Search for the cell housing the specified text and yield its [X, Y] center coordinate. 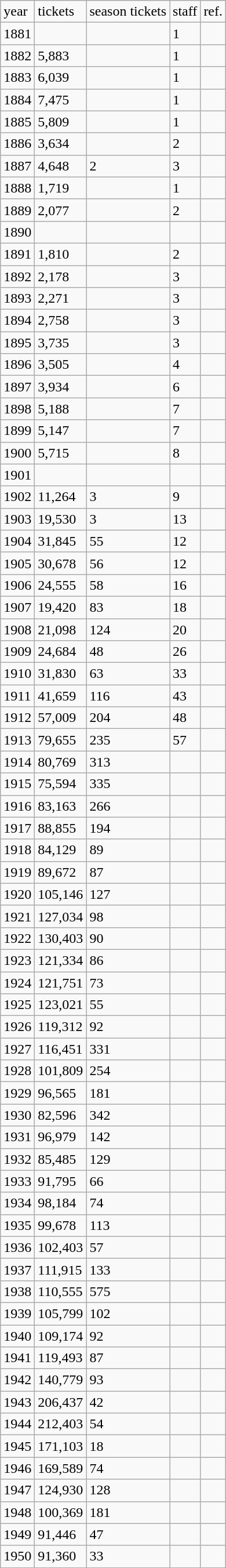
1905 [17, 563]
3,634 [60, 144]
1949 [17, 1534]
1944 [17, 1424]
1938 [17, 1291]
235 [128, 740]
342 [128, 1115]
1924 [17, 983]
335 [128, 784]
206,437 [60, 1402]
96,565 [60, 1093]
1941 [17, 1358]
31,830 [60, 674]
93 [128, 1380]
1948 [17, 1512]
2,077 [60, 210]
119,312 [60, 1027]
19,420 [60, 607]
1945 [17, 1446]
1897 [17, 387]
1908 [17, 629]
11,264 [60, 497]
91,795 [60, 1181]
96,979 [60, 1137]
1950 [17, 1556]
1885 [17, 122]
113 [128, 1225]
1935 [17, 1225]
80,769 [60, 762]
1899 [17, 431]
142 [128, 1137]
7,475 [60, 100]
266 [128, 806]
1886 [17, 144]
90 [128, 938]
4 [185, 365]
1901 [17, 475]
116,451 [60, 1049]
1921 [17, 916]
54 [128, 1424]
1894 [17, 321]
129 [128, 1159]
1916 [17, 806]
1913 [17, 740]
1936 [17, 1247]
47 [128, 1534]
5,883 [60, 56]
1931 [17, 1137]
82,596 [60, 1115]
130,403 [60, 938]
105,146 [60, 894]
1928 [17, 1071]
1940 [17, 1335]
204 [128, 718]
1925 [17, 1005]
1906 [17, 585]
6 [185, 387]
21,098 [60, 629]
1946 [17, 1468]
1881 [17, 34]
5,188 [60, 409]
8 [185, 453]
13 [185, 519]
83,163 [60, 806]
100,369 [60, 1512]
1882 [17, 56]
63 [128, 674]
31,845 [60, 541]
66 [128, 1181]
1904 [17, 541]
1939 [17, 1313]
1912 [17, 718]
1943 [17, 1402]
1889 [17, 210]
1892 [17, 277]
1890 [17, 232]
2,758 [60, 321]
16 [185, 585]
110,555 [60, 1291]
99,678 [60, 1225]
5,147 [60, 431]
1934 [17, 1203]
73 [128, 983]
88,855 [60, 828]
24,684 [60, 652]
5,809 [60, 122]
119,493 [60, 1358]
1932 [17, 1159]
102,403 [60, 1247]
140,779 [60, 1380]
169,589 [60, 1468]
98,184 [60, 1203]
9 [185, 497]
3,934 [60, 387]
105,799 [60, 1313]
1927 [17, 1049]
123,021 [60, 1005]
86 [128, 960]
1930 [17, 1115]
194 [128, 828]
ref. [213, 12]
1933 [17, 1181]
1884 [17, 100]
tickets [60, 12]
57,009 [60, 718]
43 [185, 696]
83 [128, 607]
212,403 [60, 1424]
1929 [17, 1093]
58 [128, 585]
24,555 [60, 585]
91,360 [60, 1556]
1926 [17, 1027]
1937 [17, 1269]
1896 [17, 365]
year [17, 12]
1900 [17, 453]
121,334 [60, 960]
4,648 [60, 166]
75,594 [60, 784]
575 [128, 1291]
1,719 [60, 188]
1887 [17, 166]
133 [128, 1269]
3,505 [60, 365]
124 [128, 629]
89 [128, 850]
313 [128, 762]
1911 [17, 696]
1895 [17, 343]
42 [128, 1402]
1,810 [60, 254]
5,715 [60, 453]
1888 [17, 188]
121,751 [60, 983]
109,174 [60, 1335]
84,129 [60, 850]
1907 [17, 607]
1893 [17, 299]
1891 [17, 254]
1915 [17, 784]
1883 [17, 78]
128 [128, 1490]
127,034 [60, 916]
1922 [17, 938]
254 [128, 1071]
79,655 [60, 740]
85,485 [60, 1159]
19,530 [60, 519]
101,809 [60, 1071]
30,678 [60, 563]
1903 [17, 519]
1920 [17, 894]
127 [128, 894]
20 [185, 629]
89,672 [60, 872]
1942 [17, 1380]
1910 [17, 674]
41,659 [60, 696]
2,271 [60, 299]
1917 [17, 828]
171,103 [60, 1446]
91,446 [60, 1534]
331 [128, 1049]
1909 [17, 652]
1902 [17, 497]
2,178 [60, 277]
season tickets [128, 12]
3,735 [60, 343]
1923 [17, 960]
1919 [17, 872]
56 [128, 563]
6,039 [60, 78]
1918 [17, 850]
116 [128, 696]
98 [128, 916]
staff [185, 12]
26 [185, 652]
1947 [17, 1490]
102 [128, 1313]
111,915 [60, 1269]
1898 [17, 409]
1914 [17, 762]
124,930 [60, 1490]
